Locate the cell with the specified text and output its (x, y) center coordinate. 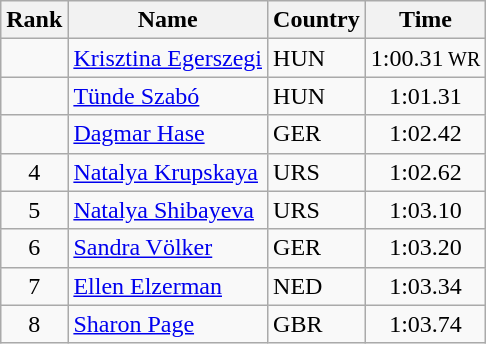
8 (34, 324)
6 (34, 248)
5 (34, 210)
Country (317, 20)
Dagmar Hase (168, 134)
1:02.62 (426, 172)
4 (34, 172)
GBR (317, 324)
1:03.34 (426, 286)
1:02.42 (426, 134)
Time (426, 20)
1:03.20 (426, 248)
1:03.10 (426, 210)
1:00.31 WR (426, 58)
Natalya Shibayeva (168, 210)
Krisztina Egerszegi (168, 58)
Sharon Page (168, 324)
Tünde Szabó (168, 96)
1:03.74 (426, 324)
1:01.31 (426, 96)
Ellen Elzerman (168, 286)
7 (34, 286)
Name (168, 20)
Rank (34, 20)
Sandra Völker (168, 248)
NED (317, 286)
Natalya Krupskaya (168, 172)
